Provide the [X, Y] coordinate of the cell's center where the given text is located.  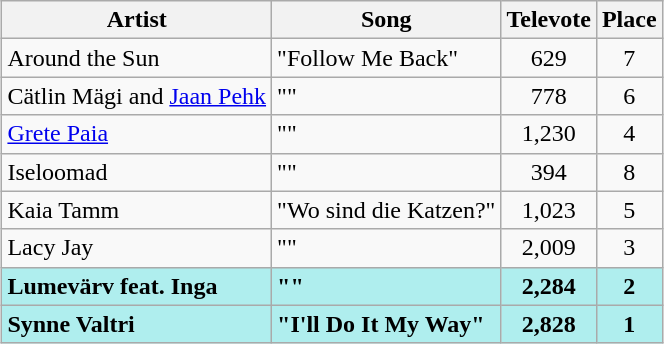
778 [548, 96]
"Follow Me Back" [386, 58]
Song [386, 20]
1,230 [548, 134]
Place [629, 20]
1,023 [548, 210]
"I'll Do It My Way" [386, 324]
Artist [137, 20]
8 [629, 172]
Grete Paia [137, 134]
Around the Sun [137, 58]
Kaia Tamm [137, 210]
Iseloomad [137, 172]
"Wo sind die Katzen?" [386, 210]
Cätlin Mägi and Jaan Pehk [137, 96]
Televote [548, 20]
7 [629, 58]
5 [629, 210]
4 [629, 134]
2,828 [548, 324]
1 [629, 324]
3 [629, 248]
Synne Valtri [137, 324]
2,009 [548, 248]
2,284 [548, 286]
2 [629, 286]
6 [629, 96]
Lacy Jay [137, 248]
629 [548, 58]
394 [548, 172]
Lumevärv feat. Inga [137, 286]
